Locate the cell with the specified text and output its (x, y) center coordinate. 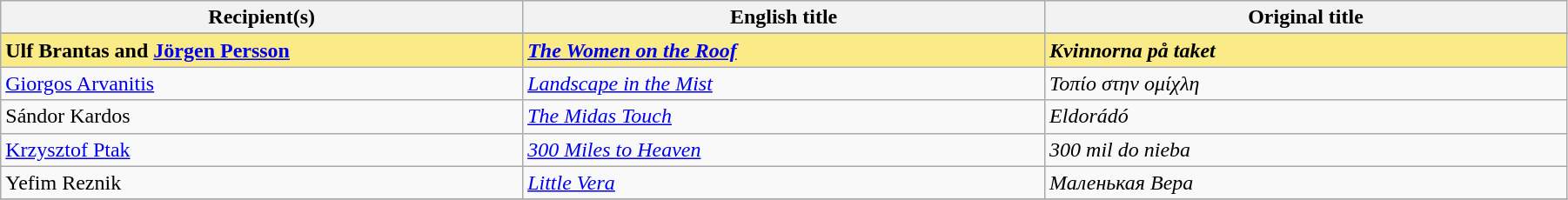
Landscape in the Mist (784, 83)
Original title (1306, 17)
The Midas Touch (784, 117)
Sándor Kardos (262, 117)
Ulf Brantas and Jörgen Persson (262, 50)
Giorgos Arvanitis (262, 83)
English title (784, 17)
300 Miles to Heaven (784, 150)
The Women on the Roof (784, 50)
300 mil do nieba (1306, 150)
Recipient(s) (262, 17)
Kvinnorna på taket (1306, 50)
Eldorádó (1306, 117)
Krzysztof Ptak (262, 150)
Little Vera (784, 183)
Маленькая Вера (1306, 183)
Τοπίο στην ομίχλη (1306, 83)
Yefim Reznik (262, 183)
